Detect which cell encompasses the target text, then output its (x, y) center coordinate. 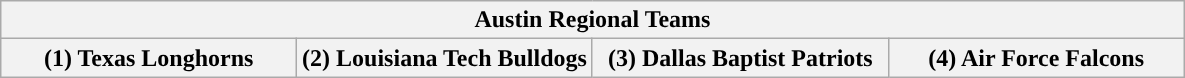
Austin Regional Teams (592, 20)
(4) Air Force Falcons (1036, 58)
(3) Dallas Baptist Patriots (740, 58)
(1) Texas Longhorns (149, 58)
(2) Louisiana Tech Bulldogs (445, 58)
